Search for the cell housing the specified text and yield its [x, y] center coordinate. 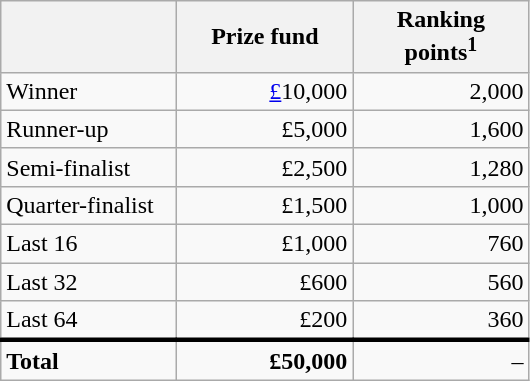
Winner [89, 91]
1,600 [441, 129]
1,000 [441, 205]
Semi-finalist [89, 167]
360 [441, 321]
– [441, 360]
£2,500 [265, 167]
£1,000 [265, 244]
£10,000 [265, 91]
£200 [265, 321]
560 [441, 282]
£600 [265, 282]
760 [441, 244]
Last 16 [89, 244]
Runner-up [89, 129]
Quarter-finalist [89, 205]
Last 64 [89, 321]
Prize fund [265, 37]
Ranking points1 [441, 37]
£1,500 [265, 205]
Total [89, 360]
£5,000 [265, 129]
Last 32 [89, 282]
2,000 [441, 91]
£50,000 [265, 360]
1,280 [441, 167]
